Determine the (x, y) coordinate at the center of the cell enclosing the given text.  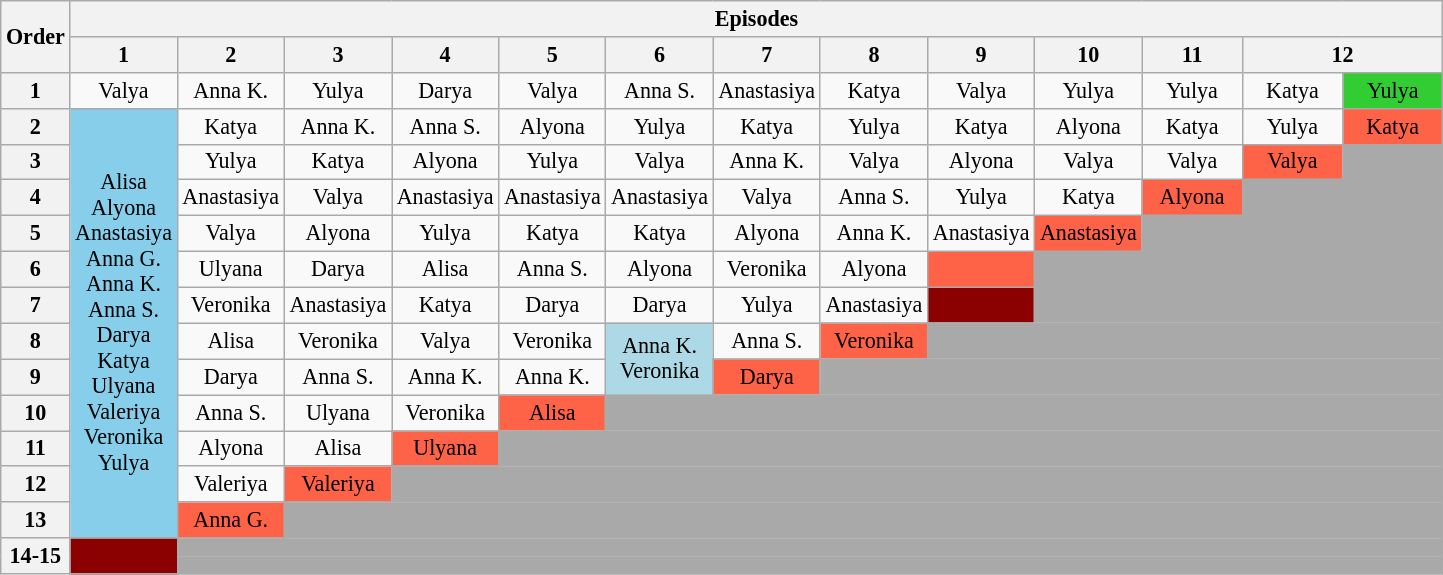
14-15 (36, 556)
13 (36, 520)
Episodes (756, 18)
Alisa Alyona Anastasiya Anna G. Anna K. Anna S. Darya Katya Ulyana Valeriya Veronika Yulya (124, 323)
Order (36, 36)
Anna K.Veronika (660, 359)
Anna G. (230, 520)
